Detect which cell encompasses the target text, then output its (x, y) center coordinate. 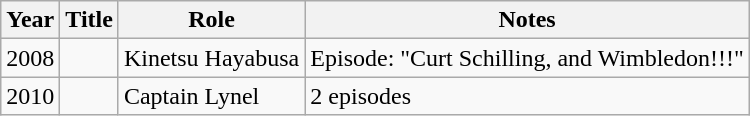
2008 (30, 58)
Kinetsu Hayabusa (211, 58)
Episode: "Curt Schilling, and Wimbledon!!!" (528, 58)
Year (30, 20)
Role (211, 20)
Notes (528, 20)
2010 (30, 96)
Title (90, 20)
Captain Lynel (211, 96)
2 episodes (528, 96)
